Locate the cell with the specified text and output its [x, y] center coordinate. 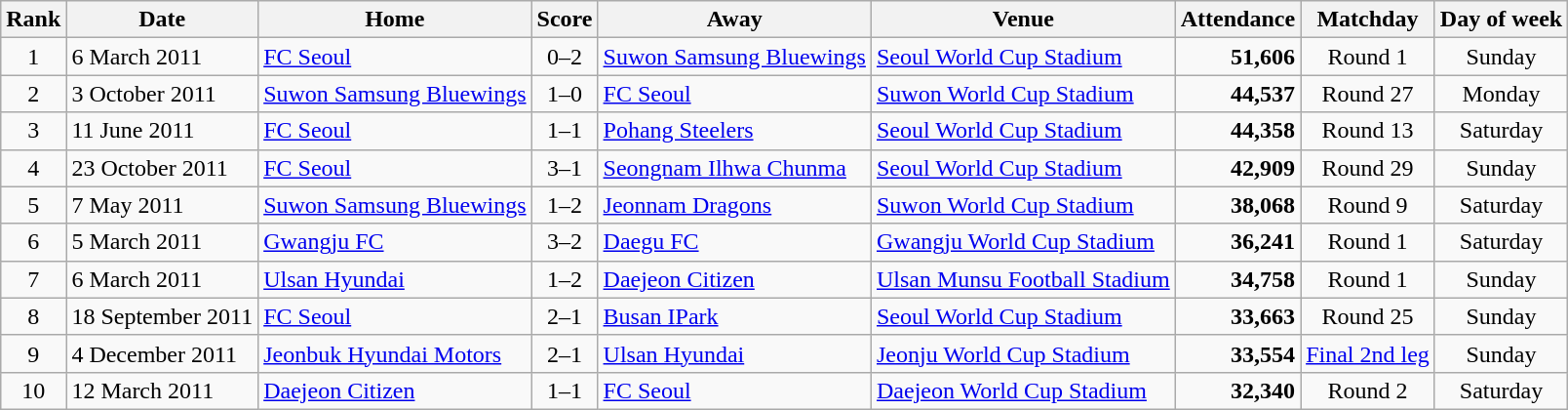
Seongnam Ilhwa Chunma [734, 168]
5 [33, 205]
33,663 [1237, 316]
Round 25 [1368, 316]
34,758 [1237, 279]
32,340 [1237, 390]
Venue [1023, 20]
Jeonju World Cup Stadium [1023, 353]
10 [33, 390]
1–0 [565, 94]
8 [33, 316]
42,909 [1237, 168]
Round 13 [1368, 131]
51,606 [1237, 57]
Rank [33, 20]
4 [33, 168]
Final 2nd leg [1368, 353]
2 [33, 94]
0–2 [565, 57]
36,241 [1237, 242]
38,068 [1237, 205]
18 September 2011 [162, 316]
Score [565, 20]
5 March 2011 [162, 242]
1 [33, 57]
11 June 2011 [162, 131]
7 [33, 279]
Busan IPark [734, 316]
44,537 [1237, 94]
Gwangju World Cup Stadium [1023, 242]
Ulsan Munsu Football Stadium [1023, 279]
Round 27 [1368, 94]
Daegu FC [734, 242]
Monday [1501, 94]
Daejeon World Cup Stadium [1023, 390]
4 December 2011 [162, 353]
Gwangju FC [395, 242]
Jeonnam Dragons [734, 205]
Matchday [1368, 20]
Round 2 [1368, 390]
3–1 [565, 168]
44,358 [1237, 131]
6 [33, 242]
33,554 [1237, 353]
Home [395, 20]
23 October 2011 [162, 168]
Away [734, 20]
Pohang Steelers [734, 131]
Jeonbuk Hyundai Motors [395, 353]
Attendance [1237, 20]
Day of week [1501, 20]
9 [33, 353]
7 May 2011 [162, 205]
Round 9 [1368, 205]
12 March 2011 [162, 390]
3 October 2011 [162, 94]
3 [33, 131]
Round 29 [1368, 168]
Date [162, 20]
3–2 [565, 242]
